For the text-containing cell, return its midpoint in [x, y] coordinate format. 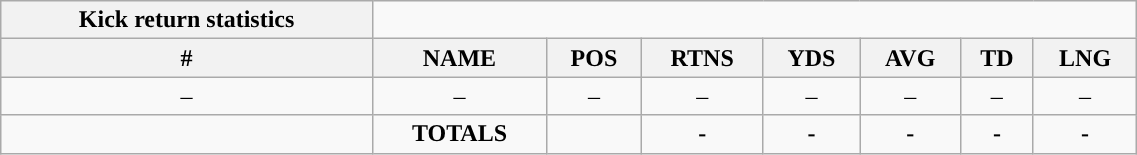
YDS [812, 58]
TOTALS [459, 134]
RTNS [702, 58]
LNG [1085, 58]
# [187, 58]
NAME [459, 58]
AVG [910, 58]
POS [594, 58]
TD [996, 58]
Kick return statistics [187, 20]
